Identify which cell holds the provided text, then report its [x, y] central coordinate. 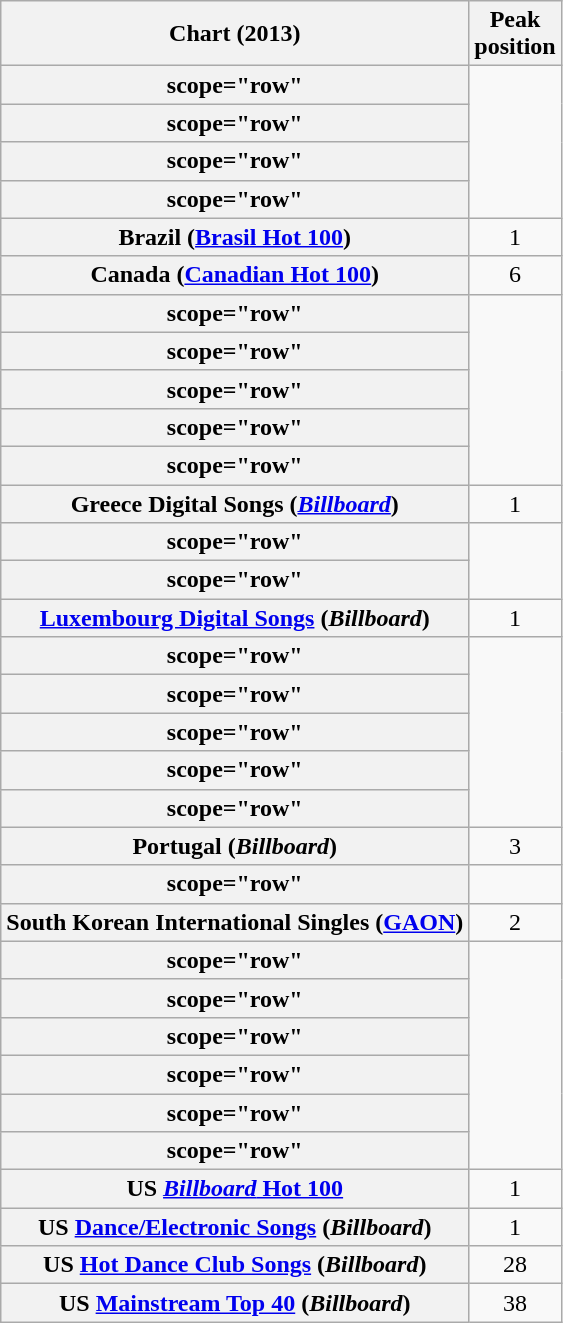
Luxembourg Digital Songs (Billboard) [235, 618]
38 [515, 1303]
US Mainstream Top 40 (Billboard) [235, 1303]
South Korean International Singles (GAON) [235, 922]
Brazil (Brasil Hot 100) [235, 237]
US Dance/Electronic Songs (Billboard) [235, 1227]
6 [515, 275]
Chart (2013) [235, 34]
3 [515, 846]
2 [515, 922]
Peakposition [515, 34]
US Billboard Hot 100 [235, 1189]
Canada (Canadian Hot 100) [235, 275]
US Hot Dance Club Songs (Billboard) [235, 1265]
Portugal (Billboard) [235, 846]
28 [515, 1265]
Greece Digital Songs (Billboard) [235, 503]
